Pinpoint the cell where the given text exists, returning its [x, y] midpoint coordinate. 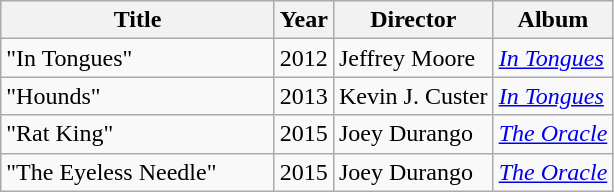
"The Eyeless Needle" [138, 172]
Title [138, 20]
Year [304, 20]
2012 [304, 58]
Director [413, 20]
"Hounds" [138, 96]
Album [553, 20]
2013 [304, 96]
Jeffrey Moore [413, 58]
"In Tongues" [138, 58]
Kevin J. Custer [413, 96]
"Rat King" [138, 134]
